From the cell containing the given text, extract its center point as [x, y] coordinate. 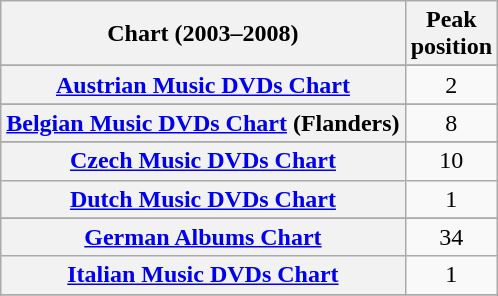
Belgian Music DVDs Chart (Flanders) [203, 123]
Chart (2003–2008) [203, 34]
Czech Music DVDs Chart [203, 161]
German Albums Chart [203, 237]
Italian Music DVDs Chart [203, 275]
34 [451, 237]
2 [451, 85]
Dutch Music DVDs Chart [203, 199]
Peakposition [451, 34]
Austrian Music DVDs Chart [203, 85]
10 [451, 161]
8 [451, 123]
